Find where the given text appears and provide that cell's center as (x, y) coordinate. 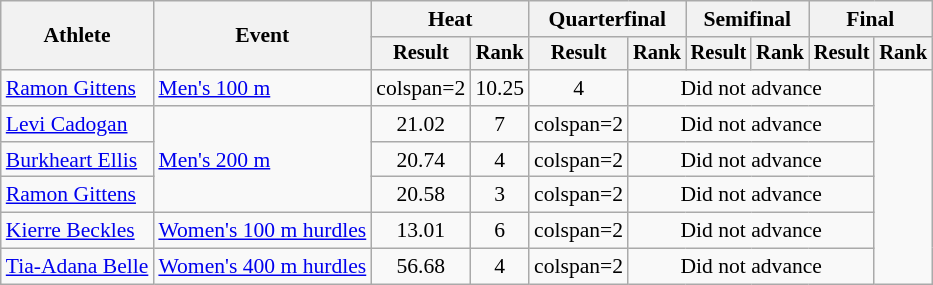
56.68 (420, 267)
Final (870, 19)
3 (500, 195)
Kierre Beckles (78, 231)
10.25 (500, 88)
Men's 200 m (262, 160)
20.58 (420, 195)
Heat (450, 19)
Quarterfinal (608, 19)
20.74 (420, 160)
Women's 400 m hurdles (262, 267)
13.01 (420, 231)
21.02 (420, 124)
Men's 100 m (262, 88)
6 (500, 231)
Levi Cadogan (78, 124)
Burkheart Ellis (78, 160)
Women's 100 m hurdles (262, 231)
Event (262, 36)
Semifinal (748, 19)
7 (500, 124)
Tia-Adana Belle (78, 267)
Athlete (78, 36)
